Output the (x, y) coordinate of the center of the cell containing the given text.  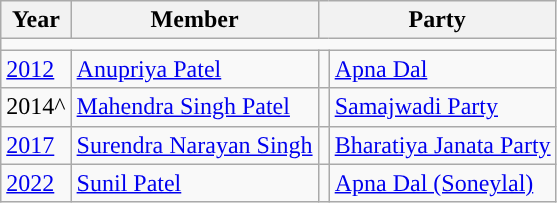
Apna Dal (442, 69)
Samajwadi Party (442, 107)
Year (36, 20)
Sunil Patel (194, 183)
Apna Dal (Soneylal) (442, 183)
2012 (36, 69)
Bharatiya Janata Party (442, 145)
Party (437, 20)
2014^ (36, 107)
2022 (36, 183)
Anupriya Patel (194, 69)
Member (194, 20)
Surendra Narayan Singh (194, 145)
2017 (36, 145)
Mahendra Singh Patel (194, 107)
